Return the [x, y] coordinate for the center point of the cell that contains the specified text.  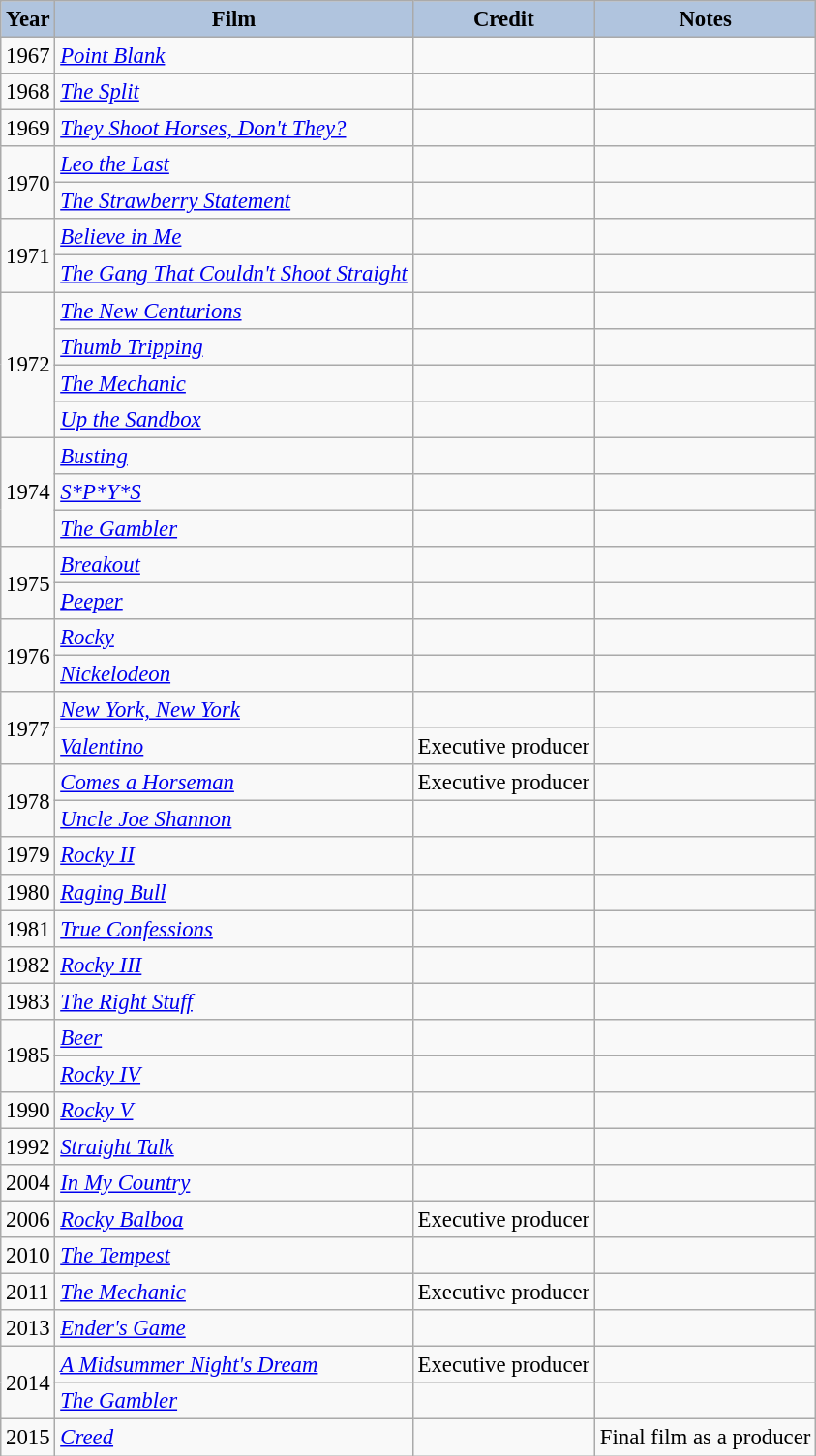
1981 [28, 929]
2006 [28, 1220]
Raging Bull [234, 892]
Point Blank [234, 56]
The Gang That Couldn't Shoot Straight [234, 274]
Peeper [234, 601]
1970 [28, 182]
1982 [28, 965]
2015 [28, 1438]
Busting [234, 456]
2010 [28, 1256]
Notes [706, 19]
True Confessions [234, 929]
The New Centurions [234, 311]
Up the Sandbox [234, 419]
Rocky V [234, 1111]
The Strawberry Statement [234, 201]
1967 [28, 56]
1980 [28, 892]
1976 [28, 656]
The Tempest [234, 1256]
S*P*Y*S [234, 492]
Beer [234, 1038]
1979 [28, 856]
Straight Talk [234, 1146]
Rocky [234, 638]
Rocky Balboa [234, 1220]
Comes a Horseman [234, 783]
New York, New York [234, 710]
Breakout [234, 565]
1990 [28, 1111]
1983 [28, 1001]
1972 [28, 365]
Year [28, 19]
1971 [28, 255]
Valentino [234, 747]
1974 [28, 491]
Rocky IV [234, 1074]
Nickelodeon [234, 674]
The Right Stuff [234, 1001]
Uncle Joe Shannon [234, 819]
Creed [234, 1438]
1968 [28, 92]
1977 [28, 728]
Film [234, 19]
In My Country [234, 1183]
Leo the Last [234, 164]
1985 [28, 1056]
1969 [28, 129]
1975 [28, 582]
2013 [28, 1328]
2014 [28, 1383]
The Split [234, 92]
They Shoot Horses, Don't They? [234, 129]
2004 [28, 1183]
A Midsummer Night's Dream [234, 1365]
Rocky III [234, 965]
1978 [28, 801]
Rocky II [234, 856]
Thumb Tripping [234, 346]
1992 [28, 1146]
2011 [28, 1293]
Credit [503, 19]
Believe in Me [234, 237]
Final film as a producer [706, 1438]
Ender's Game [234, 1328]
